Search for the cell housing the specified text and yield its (x, y) center coordinate. 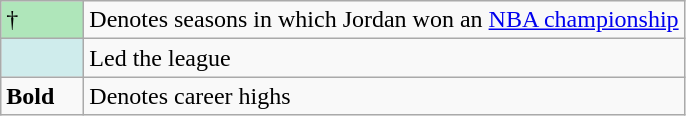
Led the league (384, 58)
† (42, 20)
Bold (42, 96)
Denotes career highs (384, 96)
Denotes seasons in which Jordan won an NBA championship (384, 20)
